Return [x, y] of the center of cell containing provided text 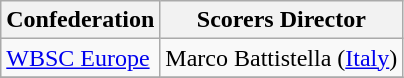
Scorers Director [282, 20]
Marco Battistella (Italy) [282, 58]
Confederation [80, 20]
WBSC Europe [80, 58]
